Scan for the cell matching the given text and deliver its (x, y) coordinate at center. 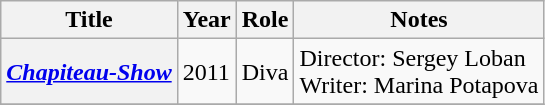
Chapiteau-Show (89, 72)
Director: Sergey LobanWriter: Marina Potapova (419, 72)
Title (89, 20)
Diva (265, 72)
Role (265, 20)
Notes (419, 20)
2011 (206, 72)
Year (206, 20)
